From the cell containing the given text, extract its center point as (X, Y) coordinate. 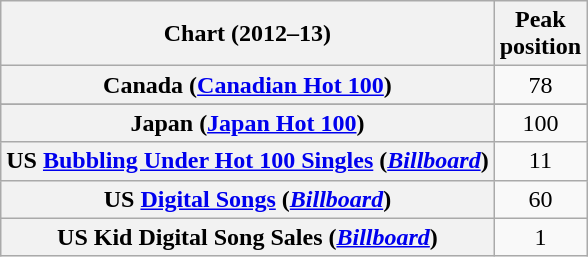
Japan (Japan Hot 100) (248, 123)
60 (540, 199)
100 (540, 123)
US Kid Digital Song Sales (Billboard) (248, 237)
11 (540, 161)
1 (540, 237)
Canada (Canadian Hot 100) (248, 85)
US Bubbling Under Hot 100 Singles (Billboard) (248, 161)
Peakposition (540, 34)
Chart (2012–13) (248, 34)
78 (540, 85)
US Digital Songs (Billboard) (248, 199)
